Return [x, y] of the center of cell containing provided text 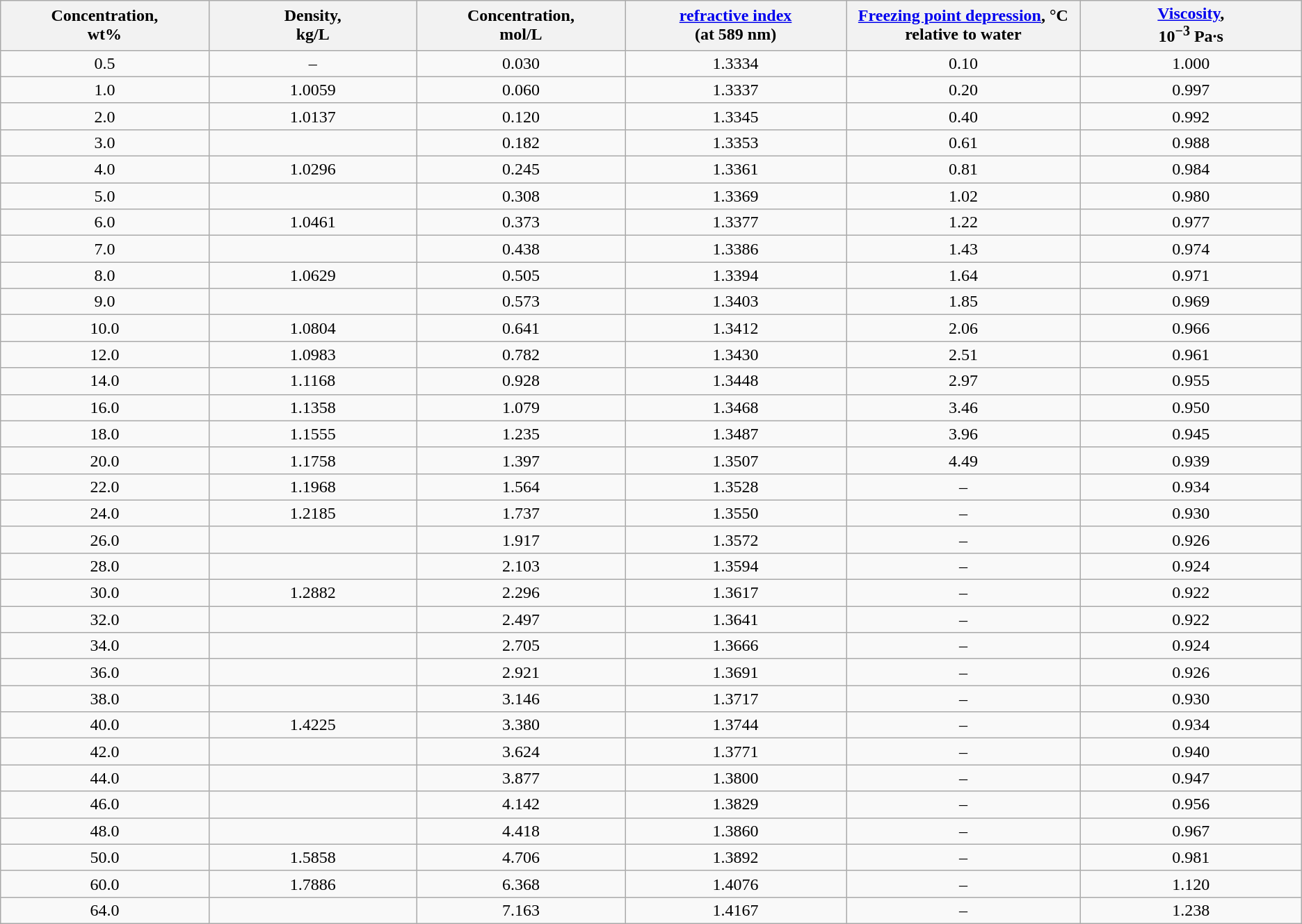
0.438 [520, 249]
2.103 [520, 566]
1.0461 [313, 222]
2.51 [964, 355]
1.3829 [736, 804]
0.782 [520, 355]
2.921 [520, 672]
1.3594 [736, 566]
2.06 [964, 328]
1.4167 [736, 910]
1.3666 [736, 646]
1.120 [1191, 884]
1.43 [964, 249]
14.0 [104, 381]
0.182 [520, 143]
1.2882 [313, 593]
1.3334 [736, 63]
1.0629 [313, 275]
4.706 [520, 857]
10.0 [104, 328]
4.142 [520, 804]
1.3361 [736, 170]
1.917 [520, 540]
1.3468 [736, 407]
1.3430 [736, 355]
0.971 [1191, 275]
4.418 [520, 831]
0.984 [1191, 170]
1.85 [964, 302]
26.0 [104, 540]
32.0 [104, 619]
22.0 [104, 487]
0.5 [104, 63]
1.4225 [313, 725]
0.947 [1191, 778]
1.3617 [736, 593]
0.940 [1191, 752]
1.7886 [313, 884]
1.3860 [736, 831]
0.20 [964, 90]
0.030 [520, 63]
3.624 [520, 752]
1.0137 [313, 116]
34.0 [104, 646]
1.3412 [736, 328]
Density, kg/L [313, 26]
0.981 [1191, 857]
3.96 [964, 434]
2.97 [964, 381]
1.3744 [736, 725]
1.397 [520, 460]
1.3641 [736, 619]
1.3771 [736, 752]
Viscosity, 10−3 Pa·s [1191, 26]
1.0983 [313, 355]
1.3377 [736, 222]
3.877 [520, 778]
3.380 [520, 725]
1.1758 [313, 460]
20.0 [104, 460]
1.3800 [736, 778]
0.373 [520, 222]
0.997 [1191, 90]
1.64 [964, 275]
1.238 [1191, 910]
Concentration, wt% [104, 26]
0.40 [964, 116]
1.1968 [313, 487]
3.46 [964, 407]
0.939 [1191, 460]
0.950 [1191, 407]
18.0 [104, 434]
0.928 [520, 381]
0.641 [520, 328]
4.0 [104, 170]
3.146 [520, 699]
0.10 [964, 63]
0.61 [964, 143]
1.0 [104, 90]
28.0 [104, 566]
1.3394 [736, 275]
1.3892 [736, 857]
1.1358 [313, 407]
1.5858 [313, 857]
1.564 [520, 487]
1.3386 [736, 249]
1.3345 [736, 116]
1.3403 [736, 302]
40.0 [104, 725]
2.296 [520, 593]
Freezing point depression, °C relative to water [964, 26]
36.0 [104, 672]
0.992 [1191, 116]
0.81 [964, 170]
0.974 [1191, 249]
9.0 [104, 302]
6.368 [520, 884]
6.0 [104, 222]
30.0 [104, 593]
1.079 [520, 407]
0.060 [520, 90]
64.0 [104, 910]
12.0 [104, 355]
0.966 [1191, 328]
1.1168 [313, 381]
1.3369 [736, 196]
0.988 [1191, 143]
refractive index (at 589 nm) [736, 26]
2.705 [520, 646]
2.0 [104, 116]
8.0 [104, 275]
1.3337 [736, 90]
1.3507 [736, 460]
1.3448 [736, 381]
2.497 [520, 619]
0.977 [1191, 222]
1.3550 [736, 513]
1.2185 [313, 513]
60.0 [104, 884]
1.1555 [313, 434]
0.969 [1191, 302]
48.0 [104, 831]
0.120 [520, 116]
44.0 [104, 778]
1.3691 [736, 672]
1.4076 [736, 884]
16.0 [104, 407]
46.0 [104, 804]
42.0 [104, 752]
1.0059 [313, 90]
24.0 [104, 513]
1.0296 [313, 170]
0.245 [520, 170]
3.0 [104, 143]
7.163 [520, 910]
1.3572 [736, 540]
4.49 [964, 460]
7.0 [104, 249]
0.505 [520, 275]
Concentration, mol/L [520, 26]
1.3717 [736, 699]
0.573 [520, 302]
0.955 [1191, 381]
1.3353 [736, 143]
1.3528 [736, 487]
1.0804 [313, 328]
1.235 [520, 434]
0.956 [1191, 804]
0.945 [1191, 434]
1.000 [1191, 63]
1.02 [964, 196]
0.961 [1191, 355]
0.967 [1191, 831]
1.22 [964, 222]
0.980 [1191, 196]
1.3487 [736, 434]
0.308 [520, 196]
50.0 [104, 857]
5.0 [104, 196]
1.737 [520, 513]
38.0 [104, 699]
